For the text-containing cell, return its midpoint in [X, Y] coordinate format. 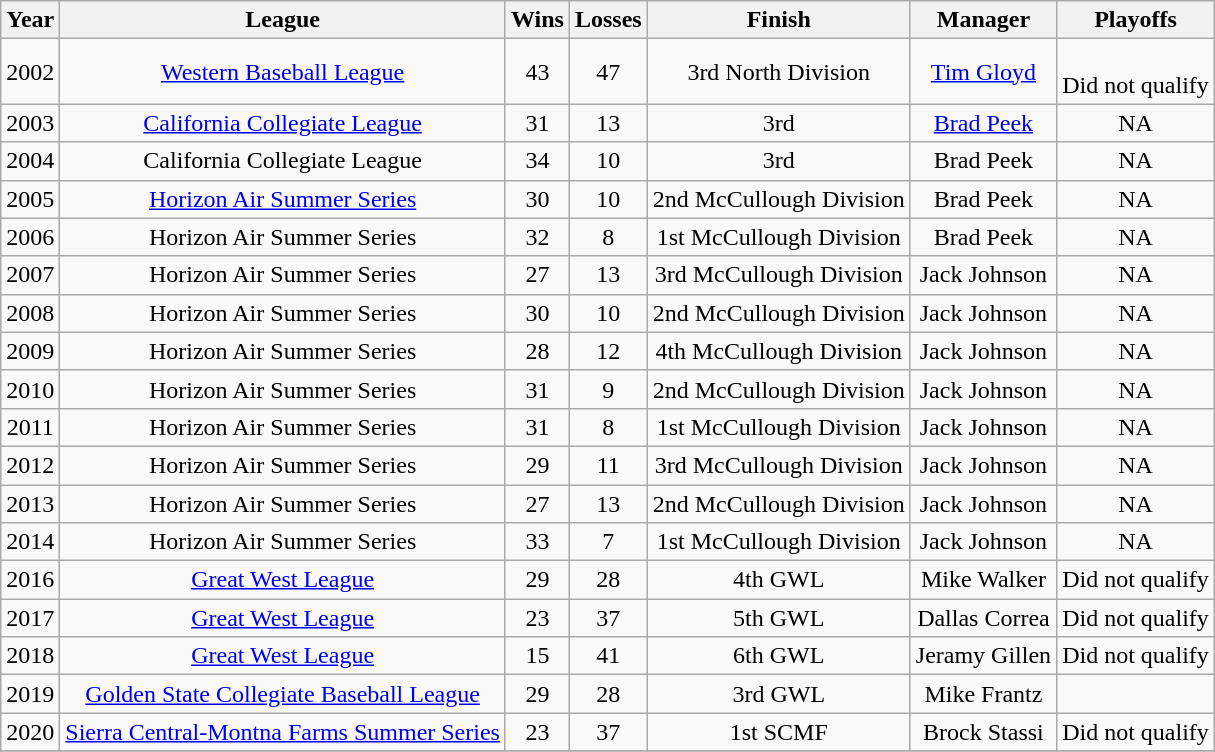
Manager [983, 20]
2009 [30, 351]
Finish [778, 20]
2006 [30, 237]
2019 [30, 694]
Mike Walker [983, 580]
2008 [30, 313]
7 [608, 542]
2014 [30, 542]
9 [608, 389]
4th McCullough Division [778, 351]
2018 [30, 656]
6th GWL [778, 656]
League [283, 20]
2002 [30, 72]
2010 [30, 389]
2012 [30, 465]
Jeramy Gillen [983, 656]
Playoffs [1136, 20]
Dallas Correa [983, 618]
33 [537, 542]
43 [537, 72]
2005 [30, 199]
3rd GWL [778, 694]
12 [608, 351]
4th GWL [778, 580]
Golden State Collegiate Baseball League [283, 694]
3rd North Division [778, 72]
Mike Frantz [983, 694]
1st SCMF [778, 732]
47 [608, 72]
34 [537, 161]
2011 [30, 427]
Tim Gloyd [983, 72]
2016 [30, 580]
2013 [30, 503]
2004 [30, 161]
Losses [608, 20]
2017 [30, 618]
Sierra Central-Montna Farms Summer Series [283, 732]
Year [30, 20]
15 [537, 656]
2007 [30, 275]
32 [537, 237]
11 [608, 465]
5th GWL [778, 618]
Western Baseball League [283, 72]
Wins [537, 20]
2003 [30, 123]
41 [608, 656]
Brock Stassi [983, 732]
2020 [30, 732]
